For the text-containing cell, return its midpoint in (X, Y) coordinate format. 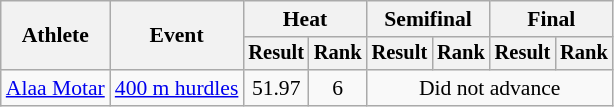
Final (552, 19)
Event (177, 36)
6 (338, 88)
400 m hurdles (177, 88)
Athlete (56, 36)
Semifinal (428, 19)
Did not advance (490, 88)
Alaa Motar (56, 88)
51.97 (276, 88)
Heat (304, 19)
